From the cell containing the given text, extract its center point as (X, Y) coordinate. 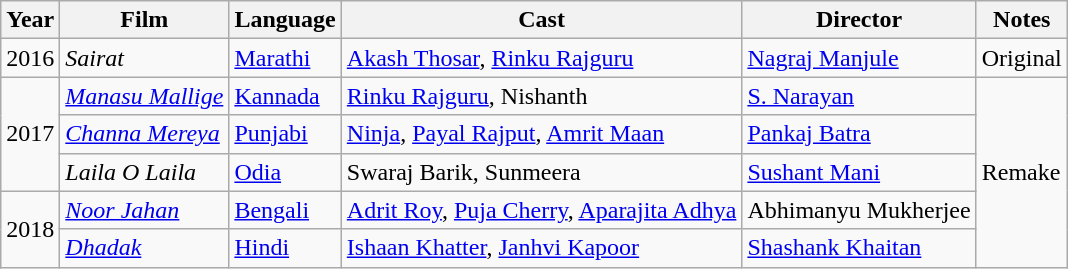
Original (1022, 58)
Bengali (285, 210)
Ninja, Payal Rajput, Amrit Maan (542, 134)
Sushant Mani (859, 172)
Cast (542, 20)
Marathi (285, 58)
Sairat (144, 58)
Film (144, 20)
Swaraj Barik, Sunmeera (542, 172)
Director (859, 20)
Pankaj Batra (859, 134)
S. Narayan (859, 96)
Channa Mereya (144, 134)
Abhimanyu Mukherjee (859, 210)
2017 (30, 134)
Dhadak (144, 248)
Laila O Laila (144, 172)
2016 (30, 58)
Shashank Khaitan (859, 248)
Punjabi (285, 134)
Remake (1022, 172)
Notes (1022, 20)
Noor Jahan (144, 210)
Year (30, 20)
Akash Thosar, Rinku Rajguru (542, 58)
Kannada (285, 96)
Adrit Roy, Puja Cherry, Aparajita Adhya (542, 210)
Manasu Mallige (144, 96)
Rinku Rajguru, Nishanth (542, 96)
Odia (285, 172)
Ishaan Khatter, Janhvi Kapoor (542, 248)
Nagraj Manjule (859, 58)
Hindi (285, 248)
Language (285, 20)
2018 (30, 229)
